Return [x, y] of the center of cell containing provided text 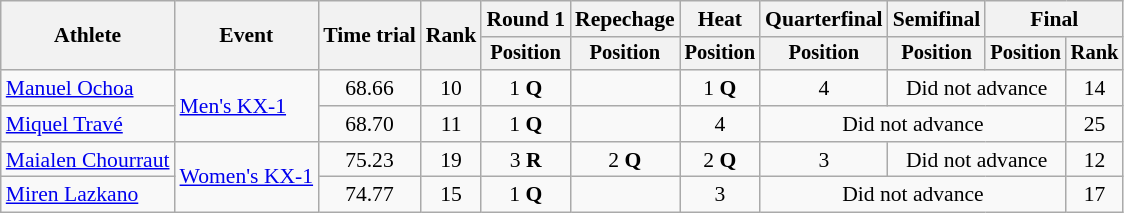
19 [452, 160]
Round 1 [526, 19]
Heat [720, 19]
68.66 [370, 88]
10 [452, 88]
Event [247, 36]
3 R [526, 160]
Men's KX-1 [247, 106]
68.70 [370, 124]
Time trial [370, 36]
Final [1054, 19]
75.23 [370, 160]
74.77 [370, 195]
Women's KX-1 [247, 178]
Maialen Chourraut [88, 160]
Miren Lazkano [88, 195]
15 [452, 195]
Athlete [88, 36]
14 [1095, 88]
17 [1095, 195]
12 [1095, 160]
11 [452, 124]
Manuel Ochoa [88, 88]
Quarterfinal [824, 19]
Semifinal [937, 19]
Miquel Travé [88, 124]
Repechage [625, 19]
25 [1095, 124]
